For the text-containing cell, return its midpoint in [X, Y] coordinate format. 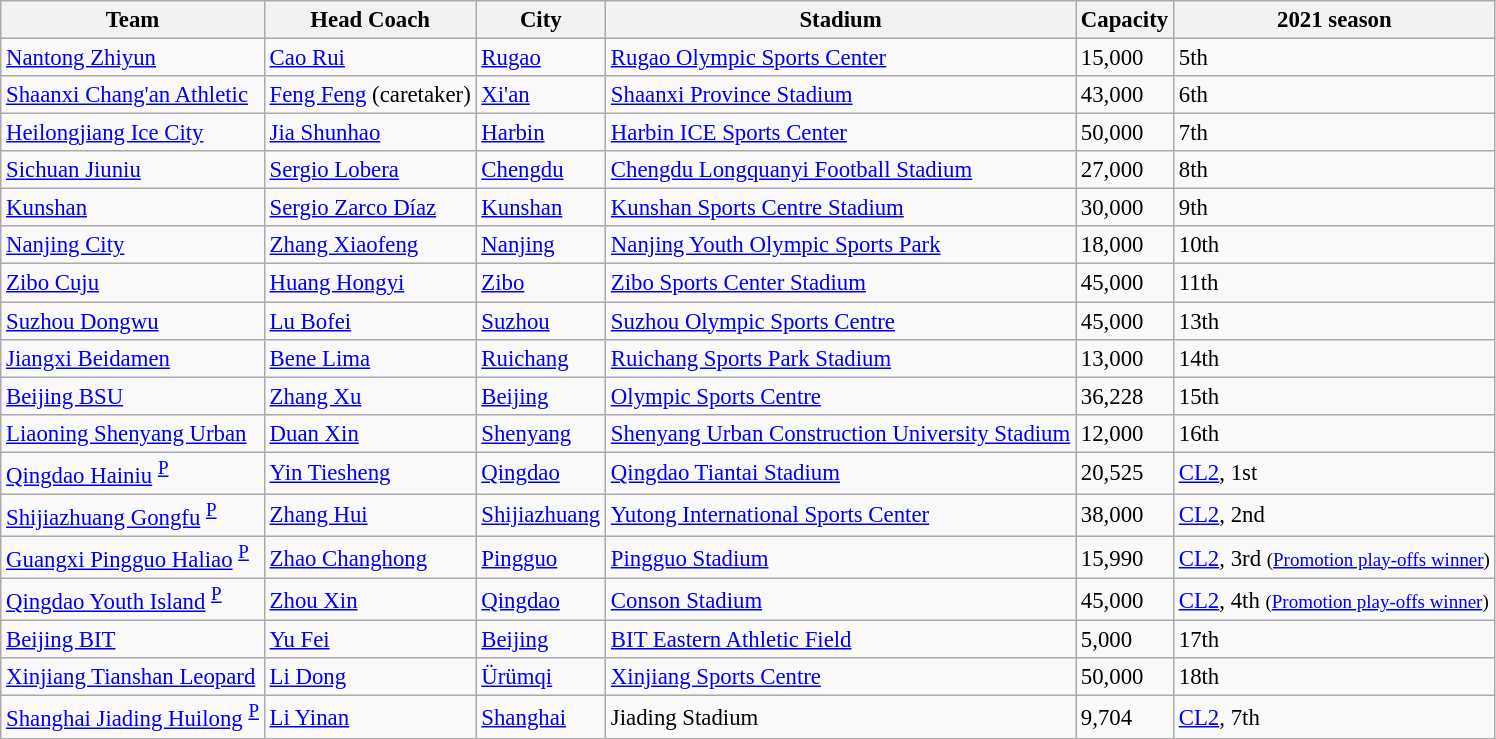
15th [1334, 396]
CL2, 4th (Promotion play-offs winner) [1334, 600]
Shijiazhuang [541, 515]
Sichuan Jiuniu [133, 170]
Rugao Olympic Sports Center [841, 58]
Li Yinan [370, 717]
Shenyang Urban Construction University Stadium [841, 433]
Xinjiang Sports Centre [841, 677]
38,000 [1125, 515]
CL2, 7th [1334, 717]
15,000 [1125, 58]
Zhou Xin [370, 600]
Sergio Lobera [370, 170]
12,000 [1125, 433]
Ruichang Sports Park Stadium [841, 358]
Zibo [541, 283]
Guangxi Pingguo Haliao P [133, 557]
Shenyang [541, 433]
Li Dong [370, 677]
Xi'an [541, 95]
Chengdu [541, 170]
Zhang Hui [370, 515]
Yin Tiesheng [370, 473]
Lu Bofei [370, 321]
20,525 [1125, 473]
2021 season [1334, 20]
Bene Lima [370, 358]
Capacity [1125, 20]
Huang Hongyi [370, 283]
CL2, 1st [1334, 473]
18,000 [1125, 245]
8th [1334, 170]
5th [1334, 58]
Head Coach [370, 20]
Shijiazhuang Gongfu P [133, 515]
Zhang Xiaofeng [370, 245]
11th [1334, 283]
Feng Feng (caretaker) [370, 95]
Liaoning Shenyang Urban [133, 433]
Olympic Sports Centre [841, 396]
Zibo Sports Center Stadium [841, 283]
Nanjing City [133, 245]
30,000 [1125, 208]
15,990 [1125, 557]
BIT Eastern Athletic Field [841, 640]
Heilongjiang Ice City [133, 133]
Suzhou Olympic Sports Centre [841, 321]
Shanghai [541, 717]
Team [133, 20]
Kunshan Sports Centre Stadium [841, 208]
Harbin [541, 133]
Xinjiang Tianshan Leopard [133, 677]
13th [1334, 321]
36,228 [1125, 396]
Nanjing Youth Olympic Sports Park [841, 245]
Conson Stadium [841, 600]
Shaanxi Province Stadium [841, 95]
10th [1334, 245]
16th [1334, 433]
Shaanxi Chang'an Athletic [133, 95]
18th [1334, 677]
Jiading Stadium [841, 717]
Pingguo [541, 557]
17th [1334, 640]
7th [1334, 133]
Sergio Zarco Díaz [370, 208]
Duan Xin [370, 433]
13,000 [1125, 358]
9,704 [1125, 717]
Beijing BSU [133, 396]
Qingdao Hainiu P [133, 473]
Ruichang [541, 358]
Nantong Zhiyun [133, 58]
CL2, 2nd [1334, 515]
Zhang Xu [370, 396]
Zhao Changhong [370, 557]
Cao Rui [370, 58]
Jia Shunhao [370, 133]
City [541, 20]
Stadium [841, 20]
Suzhou [541, 321]
Beijing BIT [133, 640]
Ürümqi [541, 677]
27,000 [1125, 170]
Qingdao Tiantai Stadium [841, 473]
43,000 [1125, 95]
Pingguo Stadium [841, 557]
Rugao [541, 58]
Zibo Cuju [133, 283]
Chengdu Longquanyi Football Stadium [841, 170]
Nanjing [541, 245]
Harbin ICE Sports Center [841, 133]
Suzhou Dongwu [133, 321]
Shanghai Jiading Huilong P [133, 717]
CL2, 3rd (Promotion play-offs winner) [1334, 557]
Yu Fei [370, 640]
Qingdao Youth Island P [133, 600]
Yutong International Sports Center [841, 515]
Jiangxi Beidamen [133, 358]
6th [1334, 95]
14th [1334, 358]
5,000 [1125, 640]
9th [1334, 208]
